Output the (X, Y) coordinate of the center of the cell containing the given text.  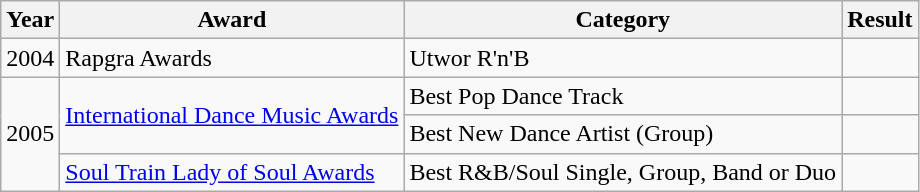
2004 (30, 58)
Soul Train Lady of Soul Awards (232, 172)
Best New Dance Artist (Group) (623, 134)
Category (623, 20)
Result (880, 20)
International Dance Music Awards (232, 115)
Utwor R'n'B (623, 58)
Best R&B/Soul Single, Group, Band or Duo (623, 172)
Best Pop Dance Track (623, 96)
Rapgra Awards (232, 58)
Year (30, 20)
Award (232, 20)
2005 (30, 134)
